Scan for the cell matching the given text and deliver its [X, Y] coordinate at center. 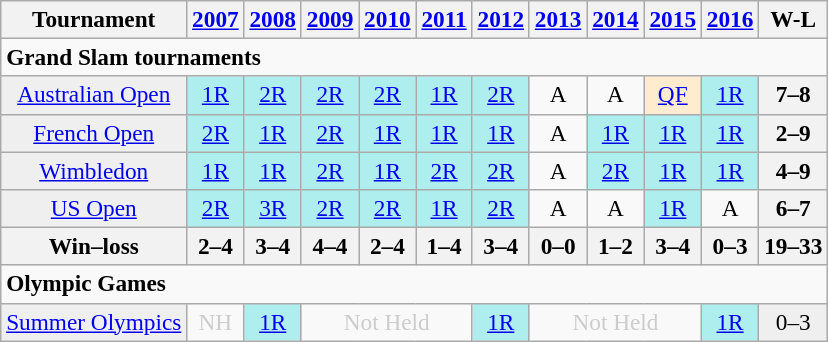
4–4 [330, 246]
2011 [444, 19]
2016 [730, 19]
US Open [94, 208]
2–9 [794, 133]
Grand Slam tournaments [414, 57]
Summer Olympics [94, 322]
2013 [558, 19]
QF [672, 95]
2014 [616, 19]
6–7 [794, 208]
W-L [794, 19]
2015 [672, 19]
Australian Open [94, 95]
Wimbledon [94, 170]
Tournament [94, 19]
7–8 [794, 95]
0–0 [558, 246]
NH [216, 322]
Win–loss [94, 246]
19–33 [794, 246]
2007 [216, 19]
2010 [388, 19]
2009 [330, 19]
2012 [500, 19]
3R [272, 208]
1–4 [444, 246]
2008 [272, 19]
French Open [94, 133]
4–9 [794, 170]
Olympic Games [414, 284]
1–2 [616, 246]
